Output the (x, y) coordinate of the center of the cell containing the given text.  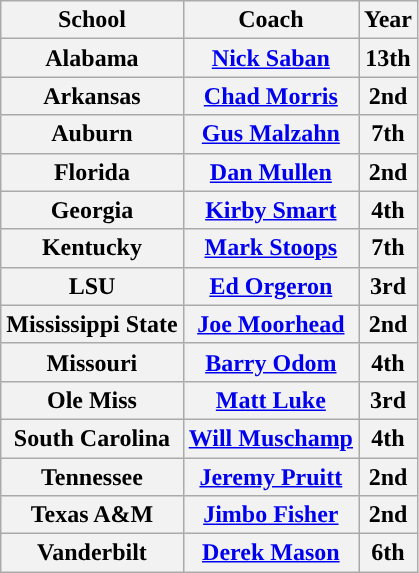
Jeremy Pruitt (270, 477)
Matt Luke (270, 400)
13th (388, 58)
Kirby Smart (270, 210)
Tennessee (92, 477)
LSU (92, 286)
Texas A&M (92, 515)
Jimbo Fisher (270, 515)
Mississippi State (92, 324)
Alabama (92, 58)
Missouri (92, 362)
Georgia (92, 210)
Ed Orgeron (270, 286)
Kentucky (92, 248)
South Carolina (92, 438)
Dan Mullen (270, 172)
Ole Miss (92, 400)
Joe Moorhead (270, 324)
Nick Saban (270, 58)
Chad Morris (270, 96)
Coach (270, 20)
Year (388, 20)
Derek Mason (270, 553)
School (92, 20)
Gus Malzahn (270, 134)
Mark Stoops (270, 248)
Auburn (92, 134)
Arkansas (92, 96)
Vanderbilt (92, 553)
Barry Odom (270, 362)
6th (388, 553)
Will Muschamp (270, 438)
Florida (92, 172)
